Scan for the cell matching the given text and deliver its (x, y) coordinate at center. 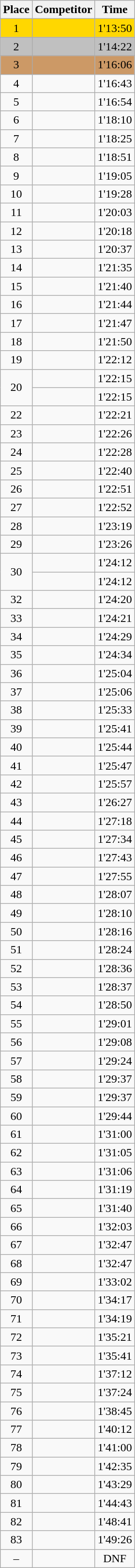
1'20:03 (115, 212)
39 (16, 729)
82 (16, 1521)
64 (16, 1190)
1'29:01 (115, 1024)
1'22:51 (115, 489)
16 (16, 305)
1'20:18 (115, 231)
3 (16, 65)
1'31:05 (115, 1153)
56 (16, 1042)
1'28:10 (115, 913)
26 (16, 489)
1'29:24 (115, 1060)
1'14:22 (115, 47)
40 (16, 747)
80 (16, 1485)
18 (16, 342)
1'48:41 (115, 1521)
1'26:27 (115, 802)
1'28:24 (115, 950)
1'28:50 (115, 1005)
Competitor (63, 10)
1'18:10 (115, 120)
1'33:02 (115, 1282)
48 (16, 895)
1'24:20 (115, 600)
1'28:36 (115, 968)
77 (16, 1429)
50 (16, 931)
43 (16, 802)
2 (16, 47)
47 (16, 876)
1'18:51 (115, 157)
29 (16, 544)
1'16:43 (115, 83)
1'34:19 (115, 1319)
1'23:26 (115, 544)
76 (16, 1411)
1'41:00 (115, 1448)
14 (16, 268)
38 (16, 710)
1'37:12 (115, 1374)
10 (16, 194)
1'21:35 (115, 268)
1'16:06 (115, 65)
27 (16, 507)
1'44:43 (115, 1503)
78 (16, 1448)
20 (16, 388)
41 (16, 765)
12 (16, 231)
6 (16, 120)
1'24:21 (115, 618)
52 (16, 968)
1'28:16 (115, 931)
59 (16, 1097)
22 (16, 415)
1'25:41 (115, 729)
60 (16, 1116)
1'32:03 (115, 1226)
36 (16, 673)
15 (16, 286)
1'42:35 (115, 1466)
1'27:34 (115, 839)
Place (16, 10)
33 (16, 618)
4 (16, 83)
5 (16, 102)
1'13:50 (115, 28)
1'18:25 (115, 139)
1'31:40 (115, 1208)
81 (16, 1503)
11 (16, 212)
45 (16, 839)
1'35:41 (115, 1355)
1'21:40 (115, 286)
1'31:19 (115, 1190)
19 (16, 360)
1'16:54 (115, 102)
1'20:37 (115, 249)
– (16, 1558)
1'21:50 (115, 342)
37 (16, 692)
DNF (115, 1558)
79 (16, 1466)
1'22:12 (115, 360)
75 (16, 1392)
1'22:40 (115, 470)
66 (16, 1226)
70 (16, 1300)
25 (16, 470)
63 (16, 1171)
1'22:52 (115, 507)
30 (16, 572)
8 (16, 157)
55 (16, 1024)
74 (16, 1374)
46 (16, 858)
73 (16, 1355)
34 (16, 637)
1'21:44 (115, 305)
83 (16, 1540)
1'49:26 (115, 1540)
32 (16, 600)
54 (16, 1005)
65 (16, 1208)
7 (16, 139)
1'25:04 (115, 673)
1'38:45 (115, 1411)
68 (16, 1263)
1'27:43 (115, 858)
17 (16, 323)
1'22:28 (115, 452)
9 (16, 175)
1'19:28 (115, 194)
1'24:29 (115, 637)
49 (16, 913)
23 (16, 434)
13 (16, 249)
1'27:55 (115, 876)
1'21:47 (115, 323)
61 (16, 1134)
1'23:19 (115, 526)
1'37:24 (115, 1392)
69 (16, 1282)
1'27:18 (115, 821)
1'19:05 (115, 175)
1'25:44 (115, 747)
62 (16, 1153)
1'22:26 (115, 434)
44 (16, 821)
72 (16, 1337)
1'29:44 (115, 1116)
1'43:29 (115, 1485)
57 (16, 1060)
67 (16, 1245)
58 (16, 1079)
1'25:33 (115, 710)
1'25:06 (115, 692)
42 (16, 784)
1'40:12 (115, 1429)
51 (16, 950)
1'24:34 (115, 655)
1'25:57 (115, 784)
1'25:47 (115, 765)
Time (115, 10)
1'28:07 (115, 895)
1'34:17 (115, 1300)
1'31:06 (115, 1171)
71 (16, 1319)
53 (16, 987)
1'29:08 (115, 1042)
1'22:21 (115, 415)
35 (16, 655)
1'31:00 (115, 1134)
24 (16, 452)
1'28:37 (115, 987)
28 (16, 526)
1 (16, 28)
1'35:21 (115, 1337)
